Return [x, y] of the center of cell containing provided text 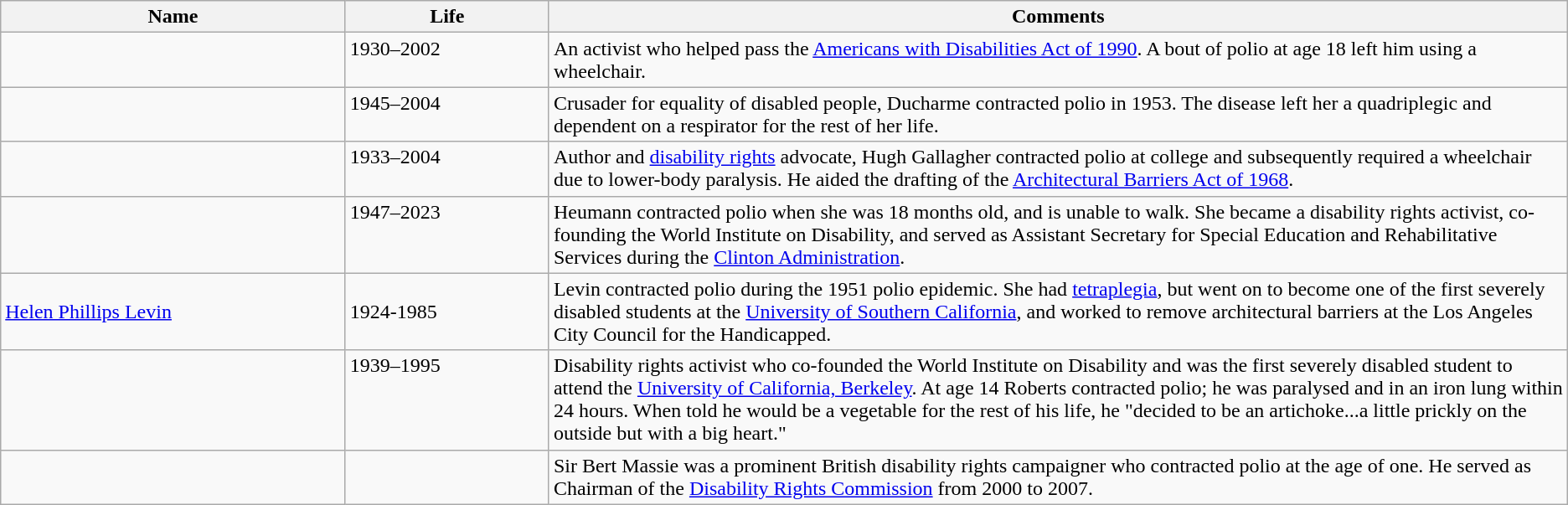
Name [173, 17]
1930–2002 [447, 60]
Helen Phillips Levin [173, 312]
1933–2004 [447, 169]
Life [447, 17]
1947–2023 [447, 234]
An activist who helped pass the Americans with Disabilities Act of 1990. A bout of polio at age 18 left him using a wheelchair. [1058, 60]
1939–1995 [447, 400]
1924-1985 [447, 312]
1945–2004 [447, 114]
Comments [1058, 17]
